Capture the cell that displays the provided text and extract its (x, y) central coordinate. 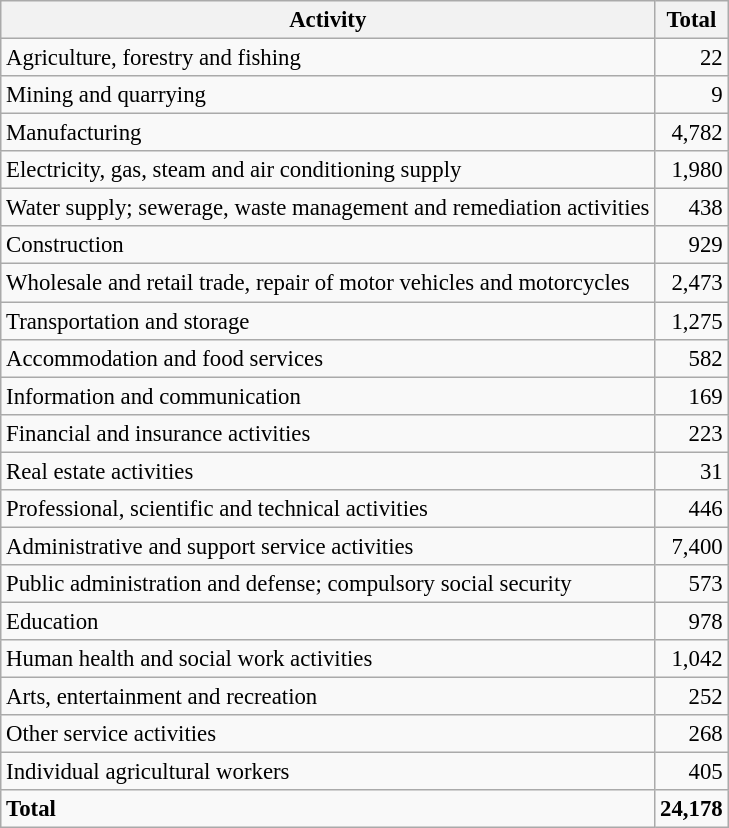
24,178 (692, 809)
2,473 (692, 283)
446 (692, 509)
Other service activities (328, 734)
Arts, entertainment and recreation (328, 697)
Public administration and defense; compulsory social security (328, 584)
929 (692, 245)
978 (692, 621)
573 (692, 584)
9 (692, 95)
Education (328, 621)
Real estate activities (328, 471)
Administrative and support service activities (328, 546)
22 (692, 58)
582 (692, 358)
Mining and quarrying (328, 95)
Construction (328, 245)
Transportation and storage (328, 321)
169 (692, 396)
Information and communication (328, 396)
Manufacturing (328, 133)
Activity (328, 20)
268 (692, 734)
Accommodation and food services (328, 358)
Human health and social work activities (328, 659)
7,400 (692, 546)
438 (692, 208)
Individual agricultural workers (328, 772)
1,275 (692, 321)
405 (692, 772)
Water supply; sewerage, waste management and remediation activities (328, 208)
31 (692, 471)
223 (692, 433)
Electricity, gas, steam and air conditioning supply (328, 170)
1,980 (692, 170)
Wholesale and retail trade, repair of motor vehicles and motorcycles (328, 283)
Financial and insurance activities (328, 433)
Professional, scientific and technical activities (328, 509)
Agriculture, forestry and fishing (328, 58)
1,042 (692, 659)
252 (692, 697)
4,782 (692, 133)
